From the cell containing the given text, extract its center point as [X, Y] coordinate. 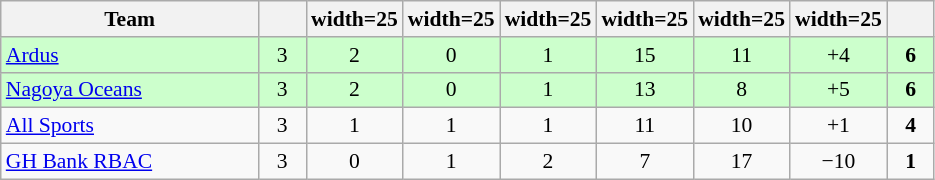
−10 [838, 162]
15 [644, 55]
7 [644, 162]
GH Bank RBAC [130, 162]
Nagoya Oceans [130, 90]
All Sports [130, 126]
+1 [838, 126]
8 [742, 90]
Ardus [130, 55]
13 [644, 90]
4 [911, 126]
10 [742, 126]
Team [130, 19]
+4 [838, 55]
+5 [838, 90]
17 [742, 162]
